Extract the (X, Y) coordinate from the center of the cell holding the provided text.  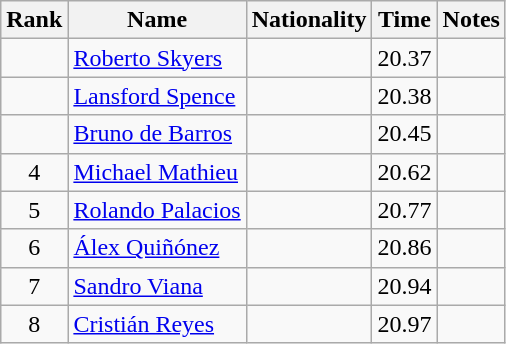
7 (34, 286)
Name (157, 20)
20.97 (404, 324)
Rank (34, 20)
Nationality (309, 20)
Notes (471, 20)
Cristián Reyes (157, 324)
Bruno de Barros (157, 134)
20.62 (404, 172)
Álex Quiñónez (157, 248)
20.94 (404, 286)
8 (34, 324)
Time (404, 20)
Michael Mathieu (157, 172)
Sandro Viana (157, 286)
4 (34, 172)
Roberto Skyers (157, 58)
20.77 (404, 210)
20.38 (404, 96)
20.45 (404, 134)
20.37 (404, 58)
Rolando Palacios (157, 210)
Lansford Spence (157, 96)
6 (34, 248)
20.86 (404, 248)
5 (34, 210)
